Extract the (X, Y) coordinate from the center of the cell holding the provided text.  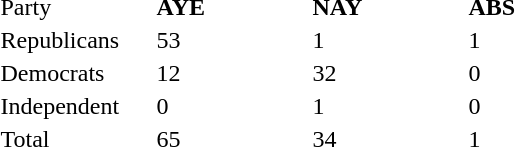
12 (232, 73)
0 (232, 106)
32 (388, 73)
53 (232, 40)
